For the text-containing cell, return its midpoint in [X, Y] coordinate format. 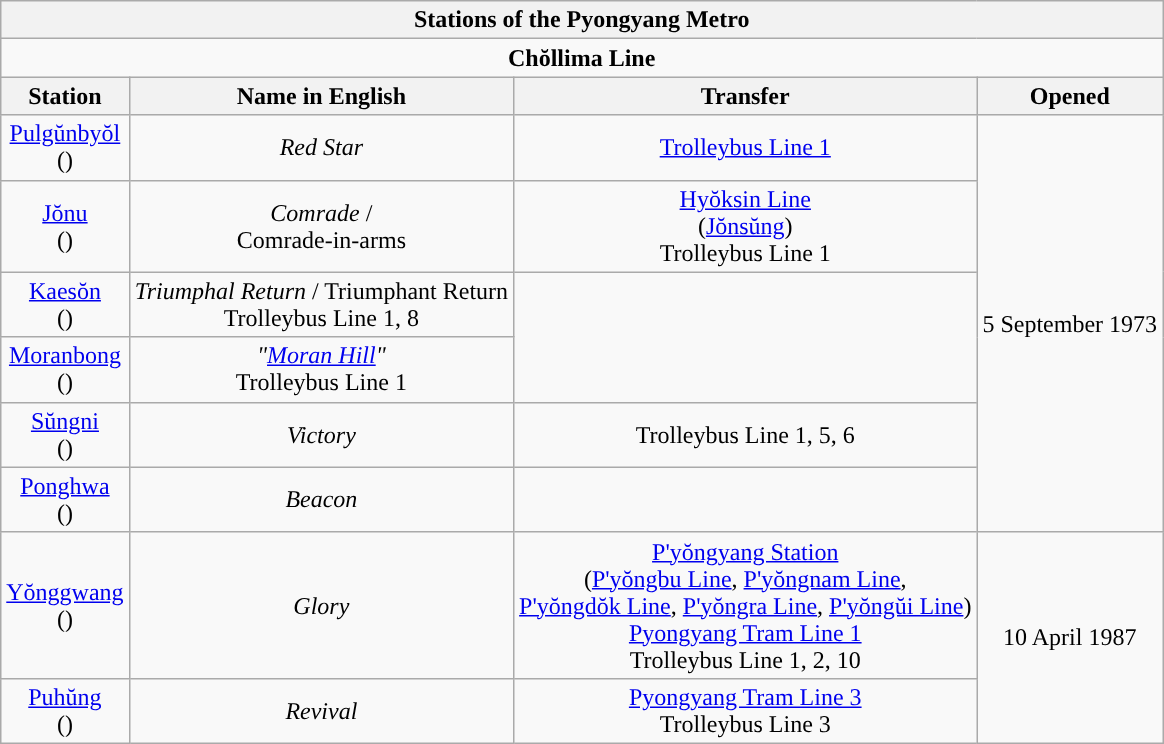
"Moran Hill"Trolleybus Line 1 [321, 370]
Victory [321, 434]
10 April 1987 [1070, 638]
5 September 1973 [1070, 324]
Puhŭng() [65, 710]
Hyŏksin Line(Jŏnsŭng)Trolleybus Line 1 [746, 226]
Red Star [321, 148]
Opened [1070, 96]
Beacon [321, 500]
Moranbong() [65, 370]
Trolleybus Line 1 [746, 148]
Chŏllima Line [582, 58]
Name in English [321, 96]
Trolleybus Line 1, 5, 6 [746, 434]
Comrade / Comrade-in-arms [321, 226]
Sŭngni() [65, 434]
Yŏnggwang() [65, 605]
Revival [321, 710]
Transfer [746, 96]
Pulgŭnbyŏl () [65, 148]
Pyongyang Tram Line 3Trolleybus Line 3 [746, 710]
Stations of the Pyongyang Metro [582, 20]
Ponghwa() [65, 500]
Triumphal Return / Triumphant ReturnTrolleybus Line 1, 8 [321, 304]
Kaesŏn() [65, 304]
Glory [321, 605]
Station [65, 96]
Jŏnu() [65, 226]
P'yŏngyang Station(P'yŏngbu Line, P'yŏngnam Line,P'yŏngdŏk Line, P'yŏngra Line, P'yŏngŭi Line) Pyongyang Tram Line 1Trolleybus Line 1, 2, 10 [746, 605]
